Provide the (X, Y) coordinate of the cell's center where the given text is located.  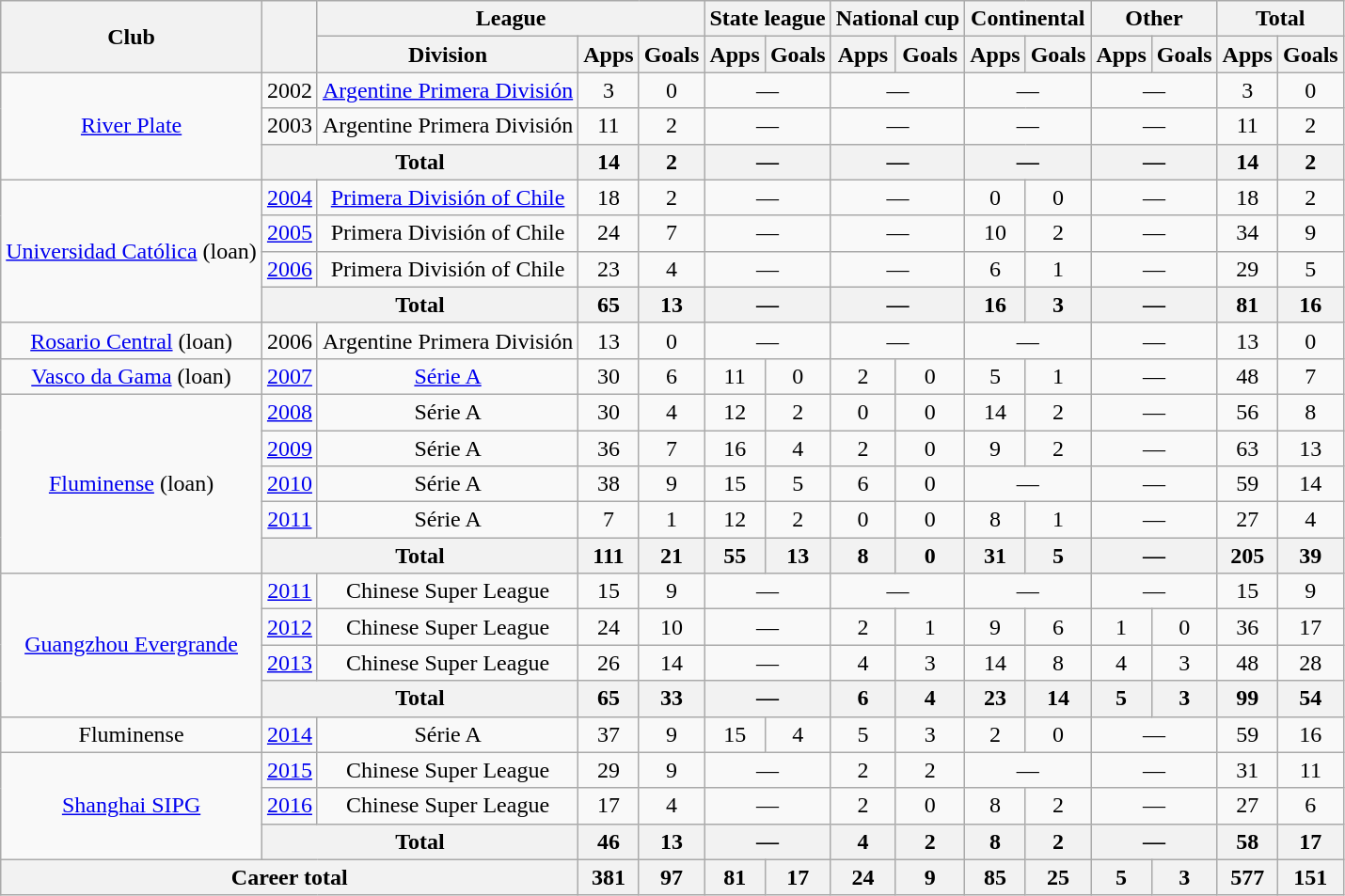
Club (132, 37)
Vasco da Gama (loan) (132, 376)
151 (1310, 877)
2007 (290, 376)
2005 (290, 233)
37 (609, 734)
2003 (290, 126)
381 (609, 877)
Fluminense (132, 734)
34 (1247, 233)
2016 (290, 806)
25 (1058, 877)
26 (609, 663)
63 (1247, 448)
National cup (897, 19)
577 (1247, 877)
85 (995, 877)
State league (767, 19)
46 (609, 841)
2008 (290, 412)
33 (672, 699)
Division (448, 55)
28 (1310, 663)
205 (1247, 556)
111 (609, 556)
58 (1247, 841)
2015 (290, 770)
Universidad Católica (loan) (132, 251)
Other (1154, 19)
Shanghai SIPG (132, 806)
2004 (290, 197)
2014 (290, 734)
2012 (290, 627)
Career total (290, 877)
38 (609, 484)
Continental (1028, 19)
Guangzhou Evergrande (132, 645)
97 (672, 877)
2002 (290, 90)
Fluminense (loan) (132, 483)
21 (672, 556)
56 (1247, 412)
League (510, 19)
39 (1310, 556)
2013 (290, 663)
2009 (290, 448)
55 (735, 556)
54 (1310, 699)
99 (1247, 699)
2010 (290, 484)
River Plate (132, 126)
Rosario Central (loan) (132, 340)
